Capture the cell that displays the provided text and extract its (x, y) central coordinate. 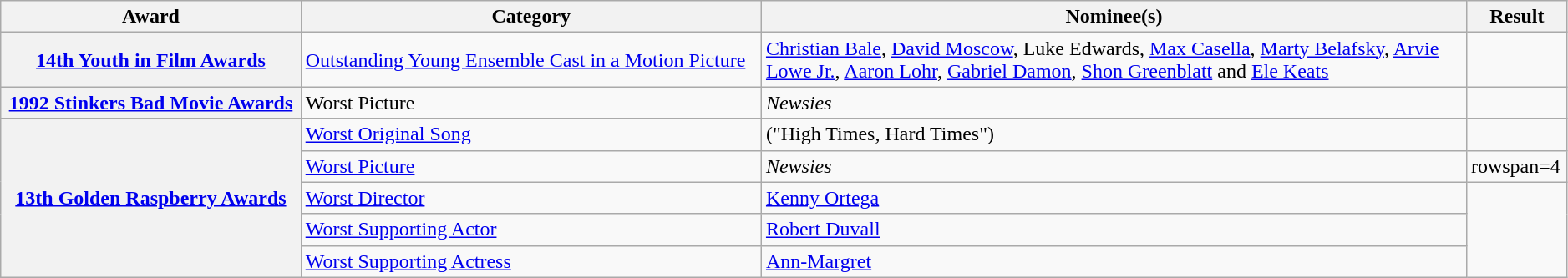
14th Youth in Film Awards (150, 60)
rowspan=4 (1517, 166)
1992 Stinkers Bad Movie Awards (150, 103)
13th Golden Raspberry Awards (150, 198)
Nominee(s) (1114, 17)
Worst Original Song (531, 134)
Worst Director (531, 198)
Result (1517, 17)
Outstanding Young Ensemble Cast in a Motion Picture (531, 60)
Ann-Margret (1114, 261)
("High Times, Hard Times") (1114, 134)
Worst Supporting Actor (531, 230)
Kenny Ortega (1114, 198)
Robert Duvall (1114, 230)
Category (531, 17)
Christian Bale, David Moscow, Luke Edwards, Max Casella, Marty Belafsky, Arvie Lowe Jr., Aaron Lohr, Gabriel Damon, Shon Greenblatt and Ele Keats (1114, 60)
Award (150, 17)
Worst Supporting Actress (531, 261)
